Scan for the cell matching the given text and deliver its [X, Y] coordinate at center. 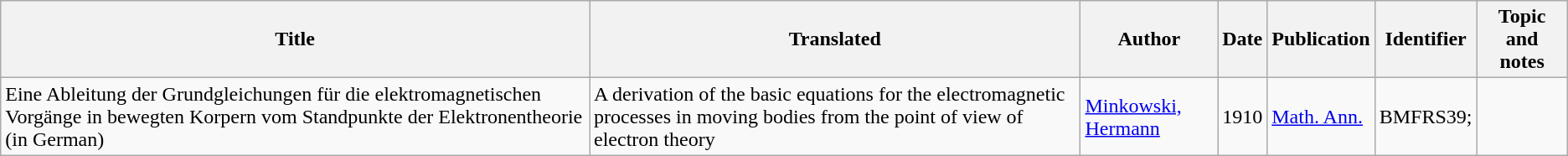
Publication [1321, 39]
1910 [1243, 117]
BMFRS39; [1426, 117]
Topic and notes [1522, 39]
Author [1149, 39]
Date [1243, 39]
Identifier [1426, 39]
Translated [835, 39]
Minkowski, Hermann [1149, 117]
Title [295, 39]
A derivation of the basic equations for the electromagnetic processes in moving bodies from the point of view of electron theory [835, 117]
Eine Ableitung der Grundgleichungen für die elektromagnetischen Vorgänge in bewegten Korpern vom Standpunkte der Elektronentheorie (in German) [295, 117]
Math. Ann. [1321, 117]
